Capture the cell that displays the provided text and extract its (X, Y) central coordinate. 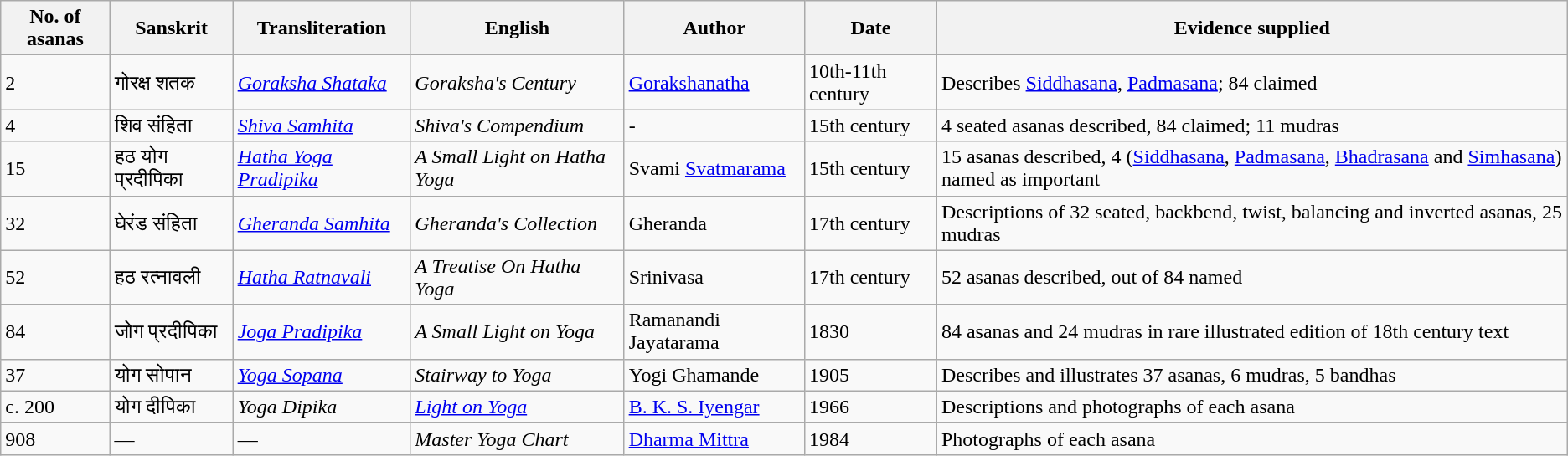
Descriptions and photographs of each asana (1251, 407)
Gheranda Samhita (322, 223)
- (714, 126)
4 seated asanas described, 84 claimed; 11 mudras (1251, 126)
English (518, 28)
Photographs of each asana (1251, 438)
Gheranda's Collection (518, 223)
Goraksha's Century (518, 82)
10th-11th century (870, 82)
Joga Pradipika (322, 331)
Ramanandi Jayatarama (714, 331)
हठ रत्नावली (171, 278)
Shiva's Compendium (518, 126)
2 (55, 82)
52 asanas described, out of 84 named (1251, 278)
Evidence supplied (1251, 28)
Yoga Sopana (322, 375)
Dharma Mittra (714, 438)
Sanskrit (171, 28)
84 (55, 331)
Hatha Ratnavali (322, 278)
Gheranda (714, 223)
Master Yoga Chart (518, 438)
A Treatise On Hatha Yoga (518, 278)
Shiva Samhita (322, 126)
Transliteration (322, 28)
1984 (870, 438)
Describes and illustrates 37 asanas, 6 mudras, 5 bandhas (1251, 375)
A Small Light on Yoga (518, 331)
Yoga Dipika (322, 407)
गोरक्ष शतक (171, 82)
52 (55, 278)
हठ योग प्रदीपिका (171, 169)
Gorakshanatha (714, 82)
B. K. S. Iyengar (714, 407)
योग सोपान (171, 375)
Goraksha Shataka (322, 82)
37 (55, 375)
Srinivasa (714, 278)
Author (714, 28)
जोग प्रदीपिका (171, 331)
c. 200 (55, 407)
908 (55, 438)
Describes Siddhasana, Padmasana; 84 claimed (1251, 82)
A Small Light on Hatha Yoga (518, 169)
शिव संहिता (171, 126)
84 asanas and 24 mudras in rare illustrated edition of 18th century text (1251, 331)
1966 (870, 407)
15 (55, 169)
4 (55, 126)
Yogi Ghamande (714, 375)
योग दीपिका (171, 407)
1905 (870, 375)
32 (55, 223)
Svami Svatmarama (714, 169)
घेरंड संहिता (171, 223)
Hatha Yoga Pradipika (322, 169)
Light on Yoga (518, 407)
Stairway to Yoga (518, 375)
No. of asanas (55, 28)
1830 (870, 331)
15 asanas described, 4 (Siddhasana, Padmasana, Bhadrasana and Simhasana) named as important (1251, 169)
Descriptions of 32 seated, backbend, twist, balancing and inverted asanas, 25 mudras (1251, 223)
Date (870, 28)
